From the cell containing the given text, extract its center point as (x, y) coordinate. 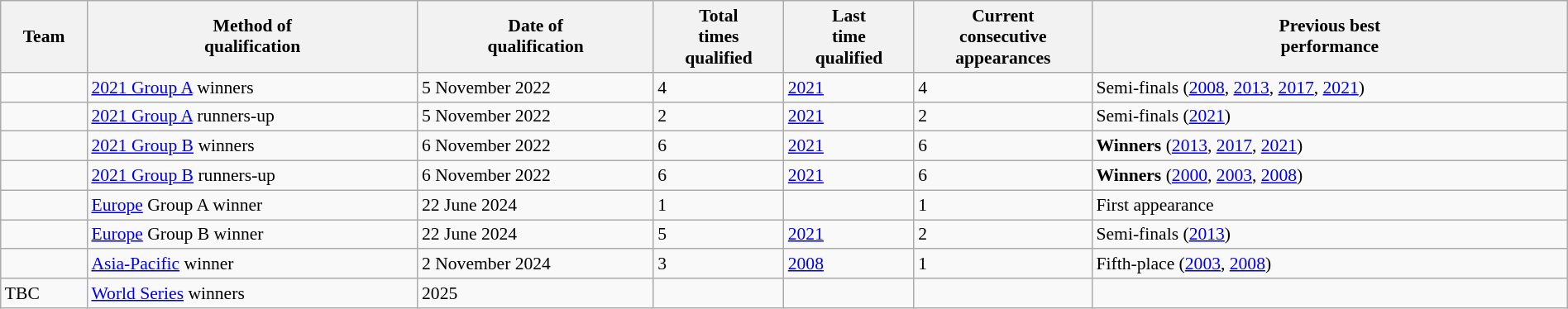
Europe Group A winner (252, 205)
First appearance (1330, 205)
2021 Group B winners (252, 146)
Lasttimequalified (849, 36)
World Series winners (252, 293)
2021 Group A runners-up (252, 116)
Fifth-place (2003, 2008) (1330, 264)
TBC (45, 293)
Team (45, 36)
Semi-finals (2021) (1330, 116)
2 November 2024 (536, 264)
Method ofqualification (252, 36)
Date ofqualification (536, 36)
2025 (536, 293)
Currentconsecutiveappearances (1002, 36)
Semi-finals (2013) (1330, 235)
2021 Group A winners (252, 88)
5 (719, 235)
Winners (2000, 2003, 2008) (1330, 176)
Asia-Pacific winner (252, 264)
3 (719, 264)
Winners (2013, 2017, 2021) (1330, 146)
2008 (849, 264)
Previous bestperformance (1330, 36)
Totaltimesqualified (719, 36)
2021 Group B runners-up (252, 176)
Europe Group B winner (252, 235)
Semi-finals (2008, 2013, 2017, 2021) (1330, 88)
